Search for the cell housing the specified text and yield its (x, y) center coordinate. 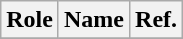
Ref. (156, 20)
Name (94, 20)
Role (30, 20)
